For the text-containing cell, return its midpoint in (x, y) coordinate format. 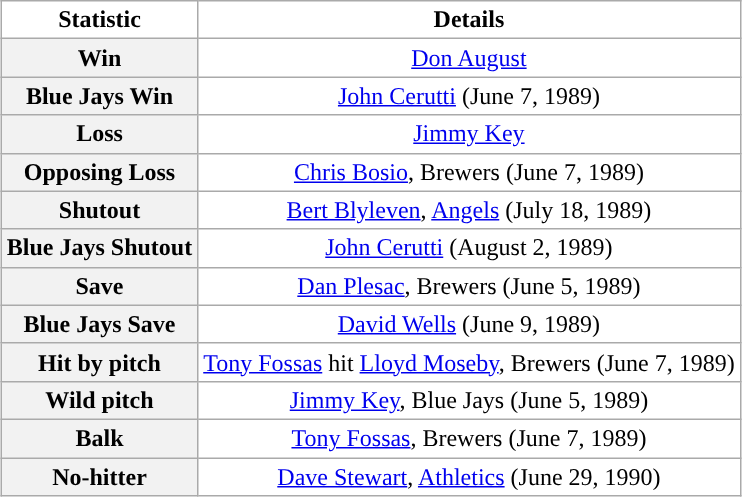
Don August (469, 58)
Blue Jays Save (99, 324)
Win (99, 58)
Details (469, 20)
Tony Fossas hit Lloyd Moseby, Brewers (June 7, 1989) (469, 362)
Jimmy Key (469, 134)
Bert Blyleven, Angels (July 18, 1989) (469, 210)
Tony Fossas, Brewers (June 7, 1989) (469, 438)
John Cerutti (June 7, 1989) (469, 96)
No-hitter (99, 477)
Dan Plesac, Brewers (June 5, 1989) (469, 286)
Blue Jays Win (99, 96)
Save (99, 286)
Opposing Loss (99, 172)
Chris Bosio, Brewers (June 7, 1989) (469, 172)
Loss (99, 134)
Dave Stewart, Athletics (June 29, 1990) (469, 477)
Blue Jays Shutout (99, 248)
David Wells (June 9, 1989) (469, 324)
Statistic (99, 20)
Shutout (99, 210)
Balk (99, 438)
Wild pitch (99, 400)
Jimmy Key, Blue Jays (June 5, 1989) (469, 400)
Hit by pitch (99, 362)
John Cerutti (August 2, 1989) (469, 248)
